Detect which cell encompasses the target text, then output its [x, y] center coordinate. 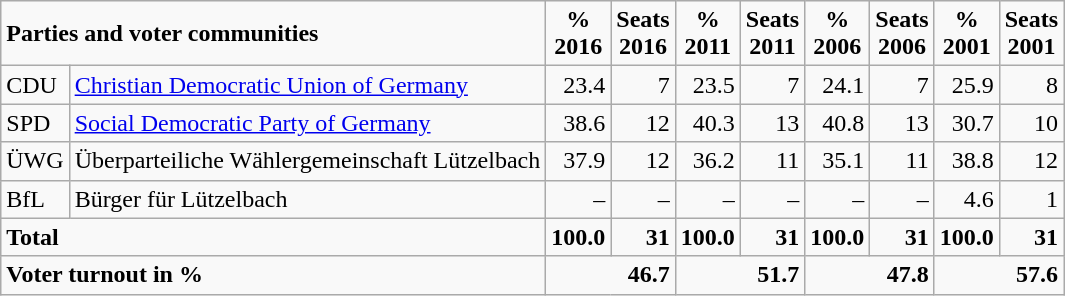
37.9 [578, 161]
38.8 [966, 161]
57.6 [998, 275]
46.7 [610, 275]
23.5 [708, 85]
40.3 [708, 123]
Christian Democratic Union of Germany [308, 85]
Überparteiliche Wählergemeinschaft Lützelbach [308, 161]
%2011 [708, 34]
CDU [35, 85]
Parties and voter communities [274, 34]
25.9 [966, 85]
30.7 [966, 123]
Seats2006 [902, 34]
35.1 [838, 161]
1 [1031, 199]
36.2 [708, 161]
Bürger für Lützelbach [308, 199]
Total [274, 237]
Seats2001 [1031, 34]
10 [1031, 123]
Seats2011 [772, 34]
BfL [35, 199]
ÜWG [35, 161]
SPD [35, 123]
4.6 [966, 199]
Seats2016 [643, 34]
8 [1031, 85]
Voter turnout in % [274, 275]
47.8 [870, 275]
24.1 [838, 85]
%2016 [578, 34]
%2006 [838, 34]
38.6 [578, 123]
Social Democratic Party of Germany [308, 123]
%2001 [966, 34]
23.4 [578, 85]
40.8 [838, 123]
51.7 [740, 275]
